Determine the (x, y) coordinate at the center of the cell enclosing the given text.  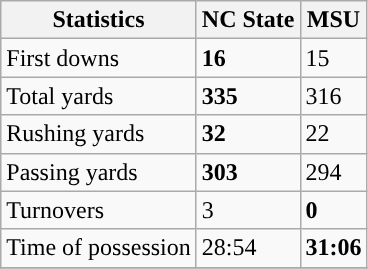
Statistics (99, 20)
First downs (99, 58)
3 (248, 210)
Total yards (99, 96)
22 (334, 134)
16 (248, 58)
Time of possession (99, 248)
15 (334, 58)
303 (248, 172)
28:54 (248, 248)
294 (334, 172)
316 (334, 96)
NC State (248, 20)
Rushing yards (99, 134)
0 (334, 210)
335 (248, 96)
MSU (334, 20)
31:06 (334, 248)
Passing yards (99, 172)
32 (248, 134)
Turnovers (99, 210)
